Find where the given text appears and provide that cell's center as [x, y] coordinate. 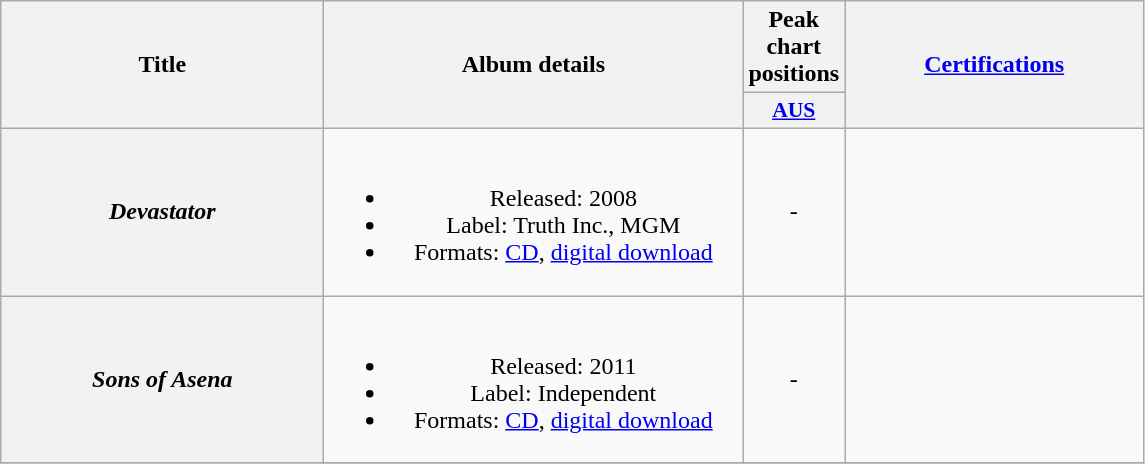
Peak chart positions [794, 47]
Album details [534, 65]
Devastator [162, 212]
Released: 2011Label: IndependentFormats: CD, digital download [534, 380]
Title [162, 65]
Certifications [994, 65]
AUS [794, 111]
Sons of Asena [162, 380]
Released: 2008Label: Truth Inc., MGMFormats: CD, digital download [534, 212]
